Return [X, Y] of the center of cell containing provided text 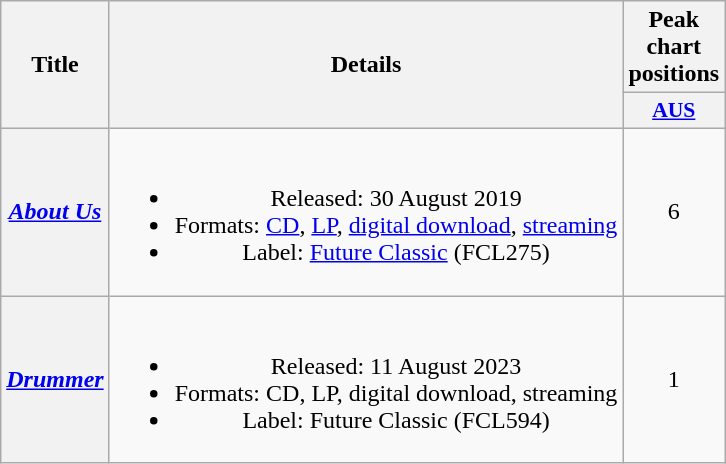
6 [674, 212]
Released: 11 August 2023Formats: CD, LP, digital download, streamingLabel: Future Classic (FCL594) [366, 380]
1 [674, 380]
Released: 30 August 2019Formats: CD, LP, digital download, streamingLabel: Future Classic (FCL275) [366, 212]
AUS [674, 111]
Title [55, 65]
About Us [55, 212]
Peak chart positions [674, 47]
Details [366, 65]
Drummer [55, 380]
